Pinpoint the cell where the given text exists, returning its (x, y) midpoint coordinate. 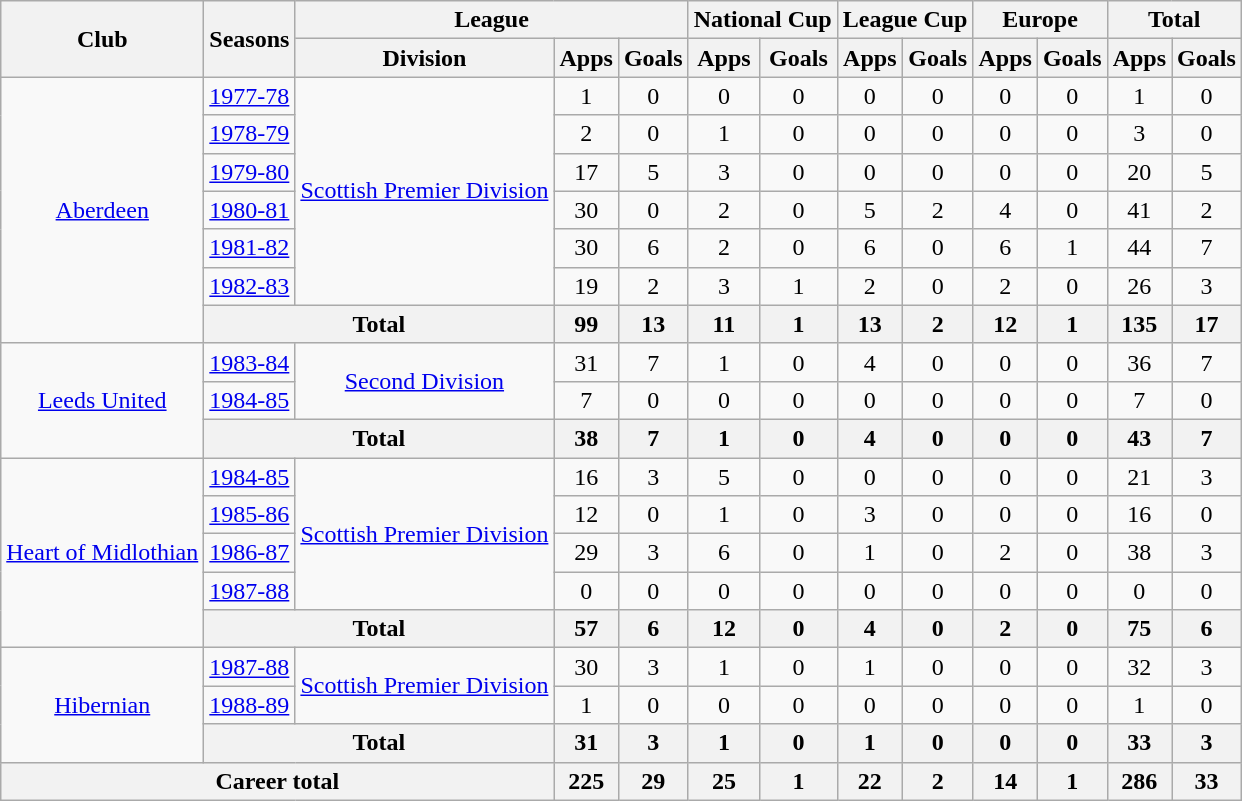
Division (424, 58)
1981-82 (250, 248)
14 (1005, 781)
1983-84 (250, 362)
League (492, 20)
League Cup (905, 20)
1977-78 (250, 96)
225 (586, 781)
Second Division (424, 381)
11 (724, 324)
75 (1139, 629)
1978-79 (250, 134)
Hibernian (102, 705)
135 (1139, 324)
19 (586, 286)
Leeds United (102, 400)
Career total (278, 781)
36 (1139, 362)
1985-86 (250, 515)
43 (1139, 438)
57 (586, 629)
Europe (1040, 20)
26 (1139, 286)
286 (1139, 781)
44 (1139, 248)
21 (1139, 477)
20 (1139, 172)
National Cup (762, 20)
Aberdeen (102, 210)
Heart of Midlothian (102, 553)
41 (1139, 210)
Seasons (250, 39)
32 (1139, 667)
99 (586, 324)
1980-81 (250, 210)
1986-87 (250, 553)
25 (724, 781)
1988-89 (250, 705)
1979-80 (250, 172)
Club (102, 39)
1982-83 (250, 286)
22 (870, 781)
